Pinpoint the cell where the given text exists, returning its [X, Y] midpoint coordinate. 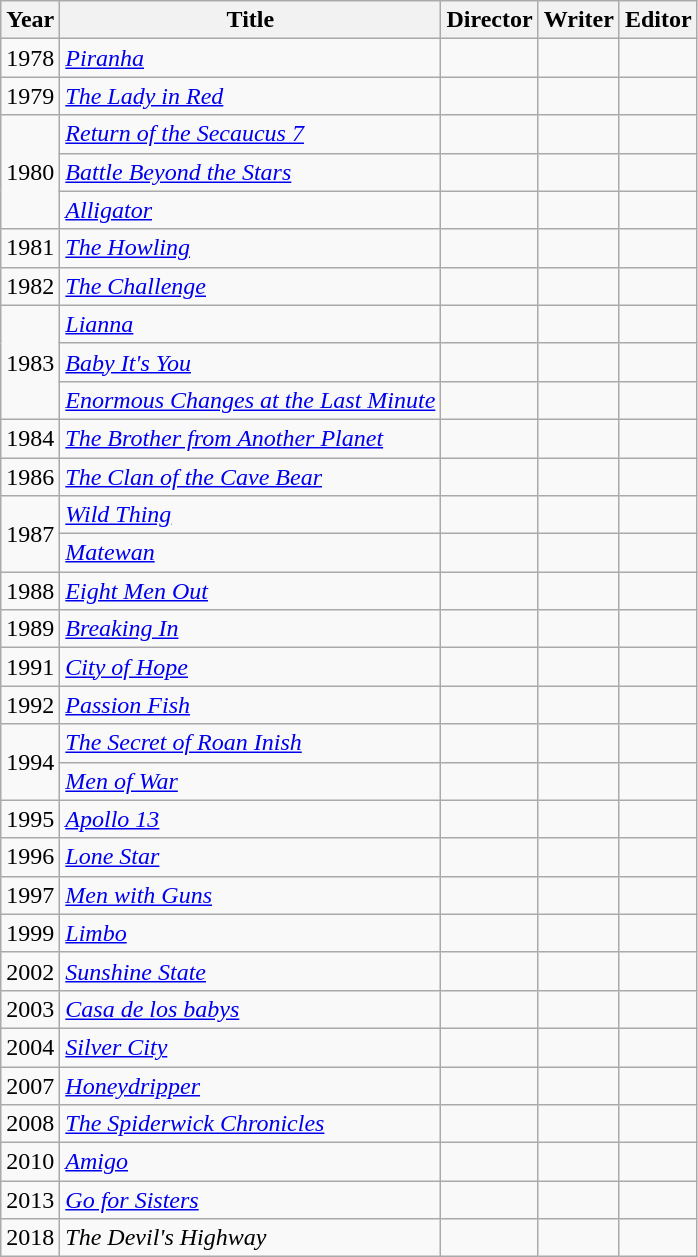
Breaking In [250, 629]
Men with Guns [250, 895]
1979 [30, 96]
Apollo 13 [250, 819]
The Secret of Roan Inish [250, 743]
1978 [30, 58]
Silver City [250, 1047]
Title [250, 20]
1988 [30, 591]
Writer [578, 20]
1984 [30, 438]
Director [490, 20]
The Devil's Highway [250, 1238]
Eight Men Out [250, 591]
Lone Star [250, 857]
Piranha [250, 58]
1995 [30, 819]
Wild Thing [250, 515]
Honeydripper [250, 1085]
1981 [30, 248]
1986 [30, 477]
2007 [30, 1085]
Alligator [250, 210]
2003 [30, 1009]
The Clan of the Cave Bear [250, 477]
1980 [30, 172]
The Lady in Red [250, 96]
City of Hope [250, 667]
2002 [30, 971]
Return of the Secaucus 7 [250, 134]
1994 [30, 762]
1991 [30, 667]
Battle Beyond the Stars [250, 172]
Sunshine State [250, 971]
1999 [30, 933]
The Brother from Another Planet [250, 438]
2004 [30, 1047]
2008 [30, 1124]
Enormous Changes at the Last Minute [250, 400]
1992 [30, 705]
Go for Sisters [250, 1200]
The Spiderwick Chronicles [250, 1124]
1983 [30, 362]
Casa de los babys [250, 1009]
Limbo [250, 933]
1997 [30, 895]
1996 [30, 857]
1989 [30, 629]
Men of War [250, 781]
The Howling [250, 248]
The Challenge [250, 286]
1987 [30, 534]
Baby It's You [250, 362]
2010 [30, 1162]
Matewan [250, 553]
Year [30, 20]
1982 [30, 286]
Passion Fish [250, 705]
Editor [658, 20]
Amigo [250, 1162]
2018 [30, 1238]
Lianna [250, 324]
2013 [30, 1200]
